Extract the [x, y] coordinate from the center of the cell holding the provided text.  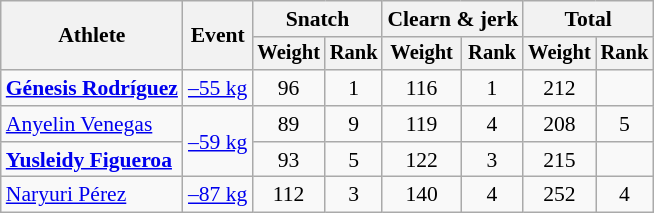
96 [288, 88]
122 [421, 160]
–55 kg [218, 88]
Yusleidy Figueroa [92, 160]
Total [588, 19]
–87 kg [218, 195]
Génesis Rodríguez [92, 88]
–59 kg [218, 142]
119 [421, 124]
140 [421, 195]
208 [559, 124]
215 [559, 160]
Anyelin Venegas [92, 124]
Clearn & jerk [452, 19]
212 [559, 88]
93 [288, 160]
Athlete [92, 36]
116 [421, 88]
89 [288, 124]
252 [559, 195]
Naryuri Pérez [92, 195]
Snatch [317, 19]
9 [354, 124]
112 [288, 195]
Event [218, 36]
